Pinpoint the cell where the given text exists, returning its (x, y) midpoint coordinate. 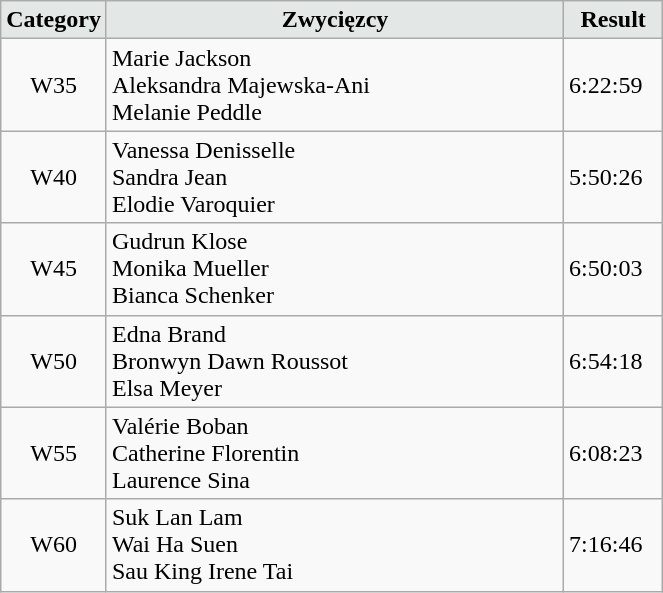
6:08:23 (614, 453)
6:22:59 (614, 85)
5:50:26 (614, 177)
Valérie Boban Catherine Florentin Laurence Sina (334, 453)
Vanessa Denisselle Sandra Jean Elodie Varoquier (334, 177)
W40 (54, 177)
Category (54, 20)
6:50:03 (614, 269)
W50 (54, 361)
W55 (54, 453)
Zwycięzcy (334, 20)
Suk Lan Lam Wai Ha Suen Sau King Irene Tai (334, 545)
6:54:18 (614, 361)
Result (614, 20)
W60 (54, 545)
Gudrun Klose Monika Mueller Bianca Schenker (334, 269)
W35 (54, 85)
Edna Brand Bronwyn Dawn Roussot Elsa Meyer (334, 361)
Marie Jackson Aleksandra Majewska-Ani Melanie Peddle (334, 85)
W45 (54, 269)
7:16:46 (614, 545)
